Identify which cell holds the provided text, then report its (X, Y) central coordinate. 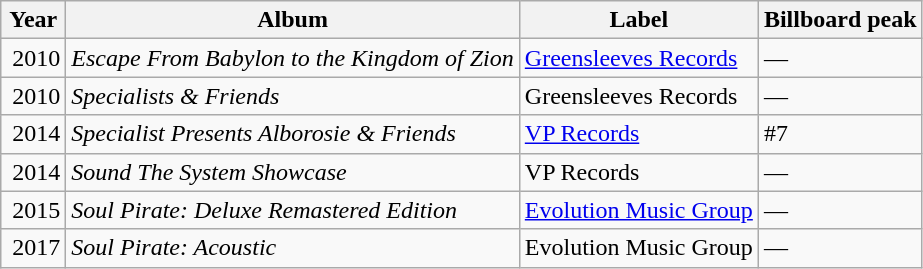
Label (638, 20)
Sound The System Showcase (292, 172)
Year (34, 20)
#7 (840, 134)
Escape From Babylon to the Kingdom of Zion (292, 58)
Soul Pirate: Acoustic (292, 248)
Billboard peak (840, 20)
Soul Pirate: Deluxe Remastered Edition (292, 210)
2017 (34, 248)
Album (292, 20)
Specialists & Friends (292, 96)
2015 (34, 210)
Specialist Presents Alborosie & Friends (292, 134)
